Locate the cell with the specified text and output its (x, y) center coordinate. 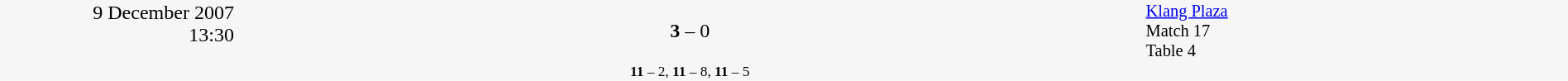
9 December 200713:30 (117, 40)
Klang PlazaMatch 17Table 4 (1356, 31)
11 – 2, 11 – 8, 11 – 5 (690, 71)
3 – 0 (690, 31)
